Extract the [x, y] coordinate from the center of the cell holding the provided text.  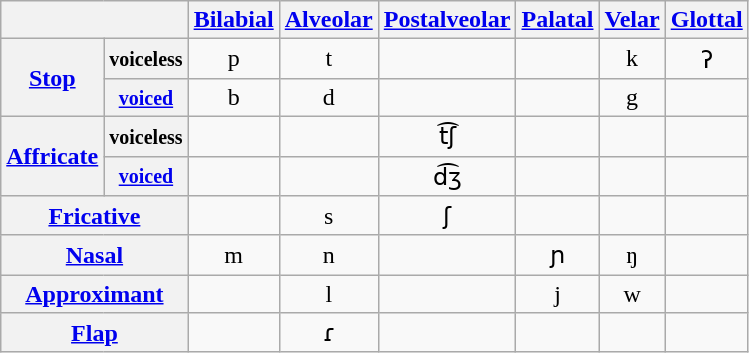
s [328, 216]
ɲ [558, 255]
Velar [632, 20]
Nasal [94, 255]
t [328, 59]
Alveolar [328, 20]
g [632, 97]
ŋ [632, 255]
Postalveolar [447, 20]
d [328, 97]
b [234, 97]
Fricative [94, 216]
m [234, 255]
Bilabial [234, 20]
ʔ [706, 59]
t͡ʃ [447, 136]
l [328, 294]
k [632, 59]
Palatal [558, 20]
ɾ [328, 333]
Glottal [706, 20]
j [558, 294]
Approximant [94, 294]
Affricate [52, 156]
ʃ [447, 216]
Flap [94, 333]
p [234, 59]
Stop [52, 78]
d͡ʒ [447, 176]
w [632, 294]
n [328, 255]
